Determine the [x, y] coordinate at the center of the cell enclosing the given text.  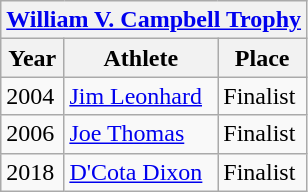
2004 [32, 96]
Jim Leonhard [141, 96]
Place [262, 58]
William V. Campbell Trophy [154, 20]
2018 [32, 172]
2006 [32, 134]
Year [32, 58]
D'Cota Dixon [141, 172]
Athlete [141, 58]
Joe Thomas [141, 134]
